Return the (X, Y) coordinate for the center point of the cell that contains the specified text.  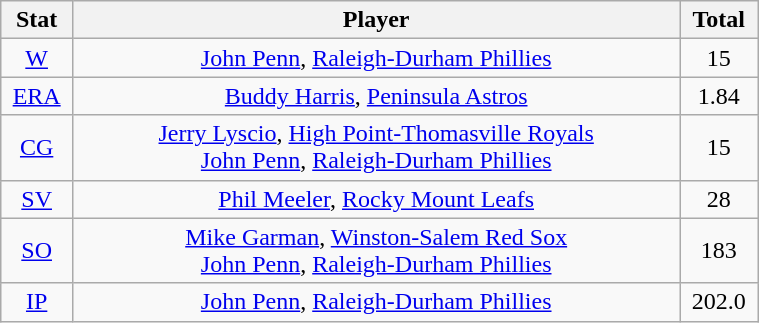
Total (719, 20)
28 (719, 199)
Mike Garman, Winston-Salem Red Sox John Penn, Raleigh-Durham Phillies (376, 250)
1.84 (719, 96)
183 (719, 250)
W (37, 58)
Stat (37, 20)
Phil Meeler, Rocky Mount Leafs (376, 199)
SO (37, 250)
SV (37, 199)
IP (37, 302)
CG (37, 148)
202.0 (719, 302)
Player (376, 20)
Buddy Harris, Peninsula Astros (376, 96)
Jerry Lyscio, High Point-Thomasville Royals John Penn, Raleigh-Durham Phillies (376, 148)
ERA (37, 96)
